Capture the cell that displays the provided text and extract its [X, Y] central coordinate. 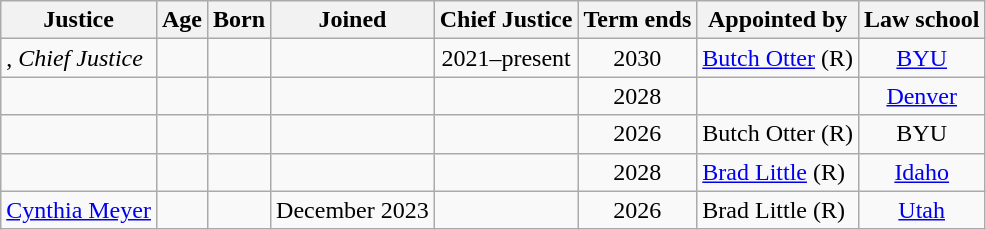
Idaho [921, 172]
Cynthia Meyer [79, 210]
December 2023 [353, 210]
2030 [638, 58]
Utah [921, 210]
Joined [353, 20]
Age [182, 20]
Born [238, 20]
, Chief Justice [79, 58]
Denver [921, 96]
2021–present [506, 58]
Term ends [638, 20]
Law school [921, 20]
Chief Justice [506, 20]
Appointed by [778, 20]
Justice [79, 20]
